Output the (X, Y) coordinate of the center of the cell containing the given text.  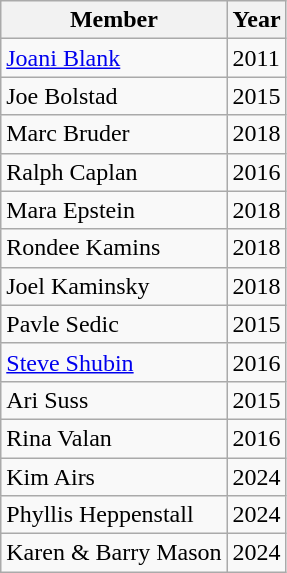
Phyllis Heppenstall (114, 515)
Karen & Barry Mason (114, 553)
Rina Valan (114, 438)
Steve Shubin (114, 362)
Pavle Sedic (114, 324)
Joani Blank (114, 58)
Ari Suss (114, 400)
Mara Epstein (114, 210)
Marc Bruder (114, 134)
Joe Bolstad (114, 96)
Year (256, 20)
Kim Airs (114, 477)
Ralph Caplan (114, 172)
Joel Kaminsky (114, 286)
2011 (256, 58)
Member (114, 20)
Rondee Kamins (114, 248)
